Pinpoint the cell where the given text exists, returning its [x, y] midpoint coordinate. 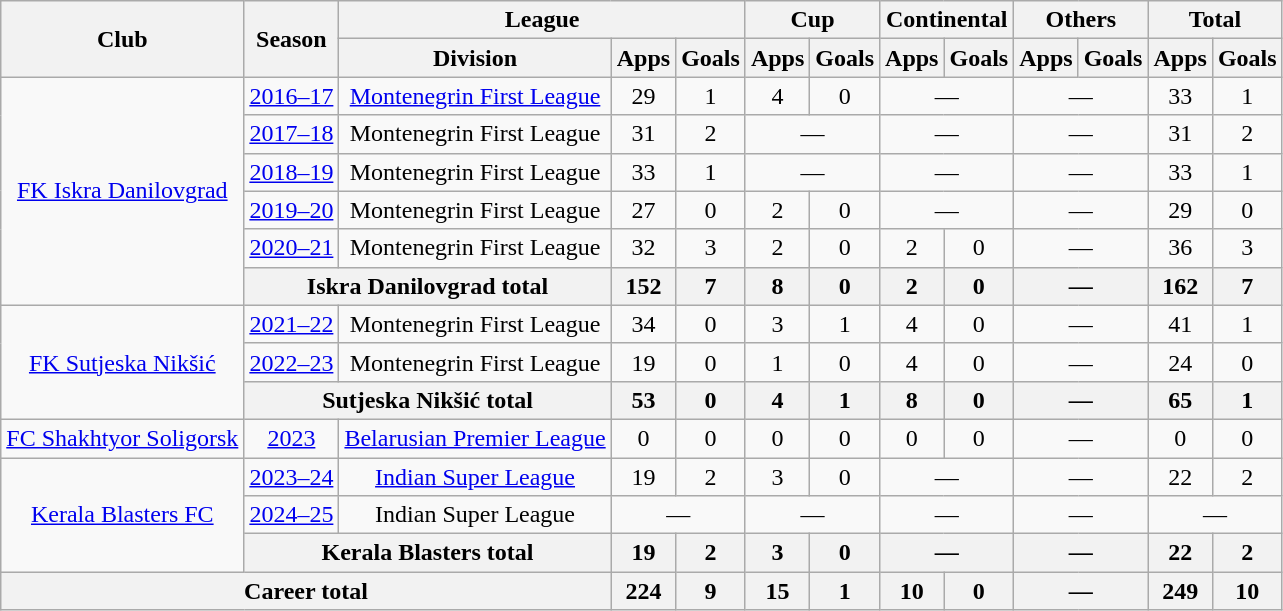
2019–20 [292, 210]
27 [643, 210]
Kerala Blasters total [428, 553]
162 [1180, 286]
FK Iskra Danilovgrad [122, 191]
2024–25 [292, 515]
Sutjeska Nikšić total [428, 400]
9 [711, 591]
224 [643, 591]
2020–21 [292, 248]
Iskra Danilovgrad total [428, 286]
FK Sutjeska Nikšić [122, 362]
2021–22 [292, 324]
2022–23 [292, 362]
Belarusian Premier League [475, 438]
249 [1180, 591]
Kerala Blasters FC [122, 515]
2018–19 [292, 172]
Total [1215, 20]
Continental [947, 20]
53 [643, 400]
Season [292, 39]
65 [1180, 400]
36 [1180, 248]
2016–17 [292, 96]
41 [1180, 324]
32 [643, 248]
League [542, 20]
Others [1081, 20]
Career total [306, 591]
34 [643, 324]
Club [122, 39]
24 [1180, 362]
Division [475, 58]
2017–18 [292, 134]
FC Shakhtyor Soligorsk [122, 438]
152 [643, 286]
2023 [292, 438]
15 [777, 591]
2023–24 [292, 477]
Cup [812, 20]
